Find where the given text appears and provide that cell's center as (X, Y) coordinate. 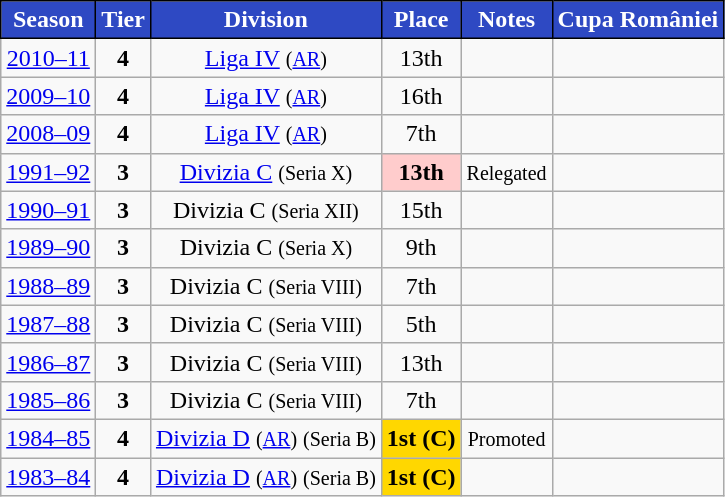
1986–87 (48, 362)
5th (421, 324)
1988–89 (48, 286)
Divizia C (Seria XII) (266, 210)
9th (421, 248)
Place (421, 20)
2008–09 (48, 134)
1983–84 (48, 477)
Season (48, 20)
Division (266, 20)
2010–11 (48, 58)
Tier (124, 20)
1987–88 (48, 324)
Relegated (506, 172)
Notes (506, 20)
Promoted (506, 438)
1991–92 (48, 172)
15th (421, 210)
1989–90 (48, 248)
1985–86 (48, 400)
2009–10 (48, 96)
16th (421, 96)
Cupa României (638, 20)
1984–85 (48, 438)
1990–91 (48, 210)
